Return (x, y) of the center of cell containing provided text 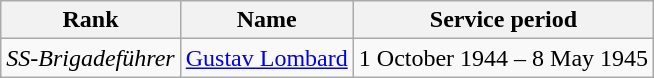
Gustav Lombard (266, 58)
SS-Brigadeführer (90, 58)
Name (266, 20)
Rank (90, 20)
Service period (503, 20)
1 October 1944 – 8 May 1945 (503, 58)
